Provide the [X, Y] coordinate of the cell's center where the given text is located.  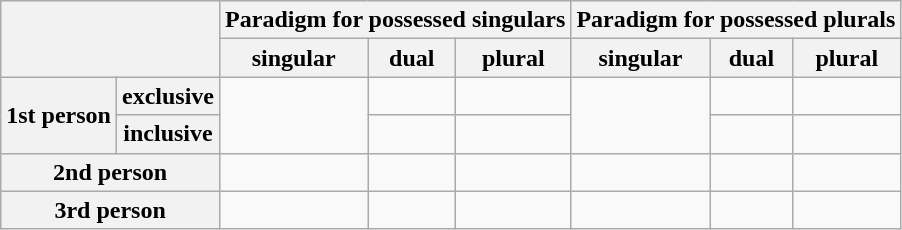
3rd person [110, 210]
Paradigm for possessed singulars [396, 20]
Paradigm for possessed plurals [736, 20]
1st person [59, 115]
exclusive [168, 96]
inclusive [168, 134]
2nd person [110, 172]
